Output the [x, y] coordinate of the center of the cell containing the given text.  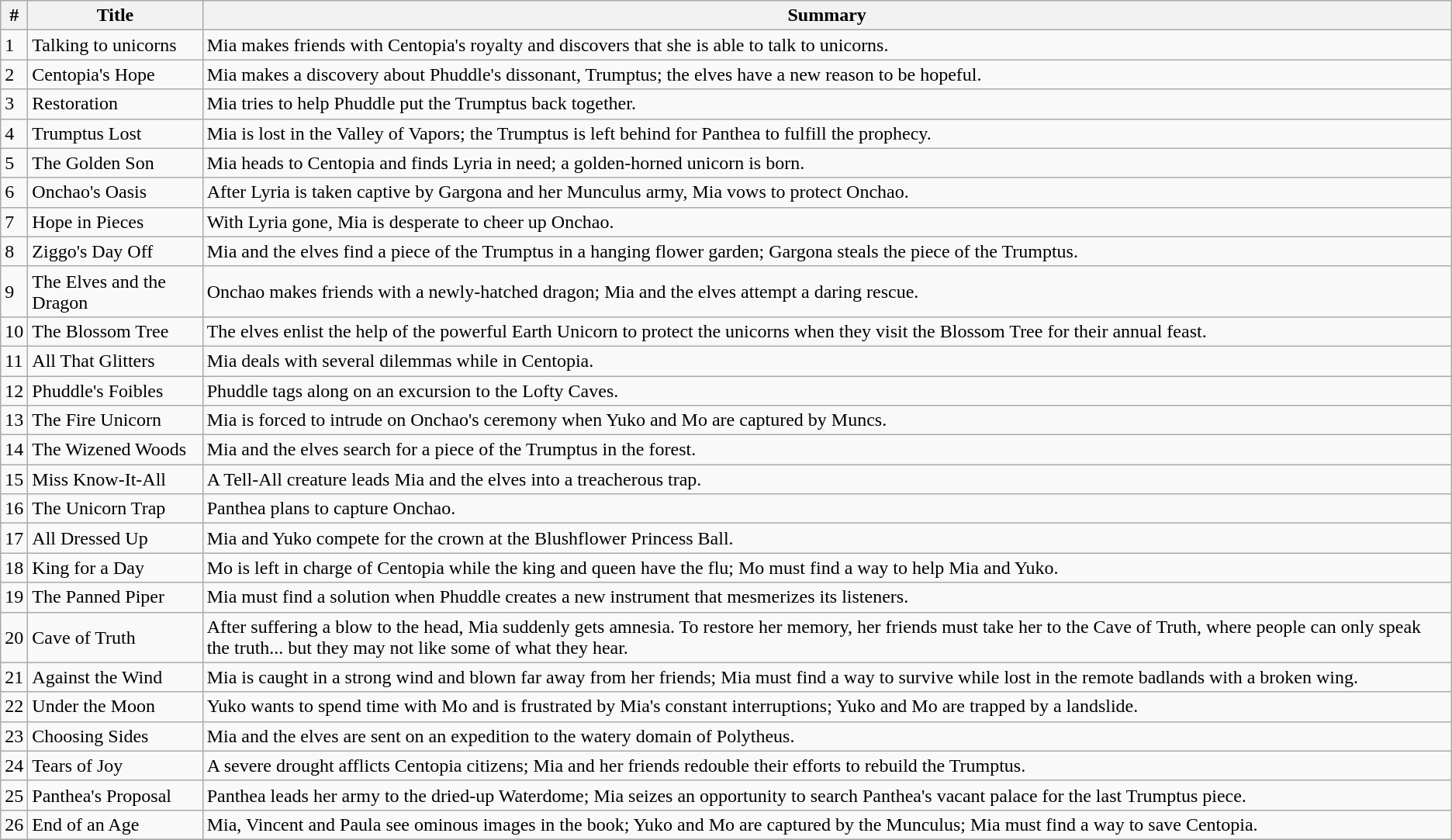
11 [14, 361]
Mia and Yuko compete for the crown at the Blushflower Princess Ball. [827, 538]
Mia makes friends with Centopia's royalty and discovers that she is able to talk to unicorns. [827, 45]
Onchao's Oasis [115, 192]
The Blossom Tree [115, 331]
25 [14, 795]
Mia must find a solution when Phuddle creates a new instrument that mesmerizes its listeners. [827, 597]
18 [14, 568]
Restoration [115, 104]
20 [14, 638]
7 [14, 222]
21 [14, 677]
The Wizened Woods [115, 450]
Yuko wants to spend time with Mo and is frustrated by Mia's constant interruptions; Yuko and Mo are trapped by a landslide. [827, 707]
Tears of Joy [115, 766]
Phuddle's Foibles [115, 390]
The Elves and the Dragon [115, 292]
Ziggo's Day Off [115, 251]
All That Glitters [115, 361]
Centopia's Hope [115, 74]
Mia is lost in the Valley of Vapors; the Trumptus is left behind for Panthea to fulfill the prophecy. [827, 133]
Panthea's Proposal [115, 795]
All Dressed Up [115, 538]
Panthea plans to capture Onchao. [827, 509]
23 [14, 736]
The Golden Son [115, 163]
Mia and the elves find a piece of the Trumptus in a hanging flower garden; Gargona steals the piece of the Trumptus. [827, 251]
8 [14, 251]
13 [14, 420]
12 [14, 390]
Mia, Vincent and Paula see ominous images in the book; Yuko and Mo are captured by the Munculus; Mia must find a way to save Centopia. [827, 824]
22 [14, 707]
5 [14, 163]
Mia tries to help Phuddle put the Trumptus back together. [827, 104]
The Unicorn Trap [115, 509]
14 [14, 450]
The elves enlist the help of the powerful Earth Unicorn to protect the unicorns when they visit the Blossom Tree for their annual feast. [827, 331]
Hope in Pieces [115, 222]
16 [14, 509]
26 [14, 824]
Phuddle tags along on an excursion to the Lofty Caves. [827, 390]
6 [14, 192]
Cave of Truth [115, 638]
A Tell-All creature leads Mia and the elves into a treacherous trap. [827, 479]
1 [14, 45]
Under the Moon [115, 707]
With Lyria gone, Mia is desperate to cheer up Onchao. [827, 222]
10 [14, 331]
Mia deals with several dilemmas while in Centopia. [827, 361]
Talking to unicorns [115, 45]
Mia makes a discovery about Phuddle's dissonant, Trumptus; the elves have a new reason to be hopeful. [827, 74]
4 [14, 133]
The Panned Piper [115, 597]
King for a Day [115, 568]
After Lyria is taken captive by Gargona and her Munculus army, Mia vows to protect Onchao. [827, 192]
# [14, 16]
A severe drought afflicts Centopia citizens; Mia and her friends redouble their efforts to rebuild the Trumptus. [827, 766]
Mia is forced to intrude on Onchao's ceremony when Yuko and Mo are captured by Muncs. [827, 420]
Title [115, 16]
The Fire Unicorn [115, 420]
3 [14, 104]
Choosing Sides [115, 736]
Onchao makes friends with a newly-hatched dragon; Mia and the elves attempt a daring rescue. [827, 292]
Mia heads to Centopia and finds Lyria in need; a golden-horned unicorn is born. [827, 163]
End of an Age [115, 824]
Mia and the elves are sent on an expedition to the watery domain of Polytheus. [827, 736]
Against the Wind [115, 677]
Panthea leads her army to the dried-up Waterdome; Mia seizes an opportunity to search Panthea's vacant palace for the last Trumptus piece. [827, 795]
Summary [827, 16]
Mia and the elves search for a piece of the Trumptus in the forest. [827, 450]
19 [14, 597]
2 [14, 74]
Trumptus Lost [115, 133]
Mo is left in charge of Centopia while the king and queen have the flu; Mo must find a way to help Mia and Yuko. [827, 568]
24 [14, 766]
9 [14, 292]
Miss Know-It-All [115, 479]
17 [14, 538]
15 [14, 479]
